For the text-containing cell, return its midpoint in [x, y] coordinate format. 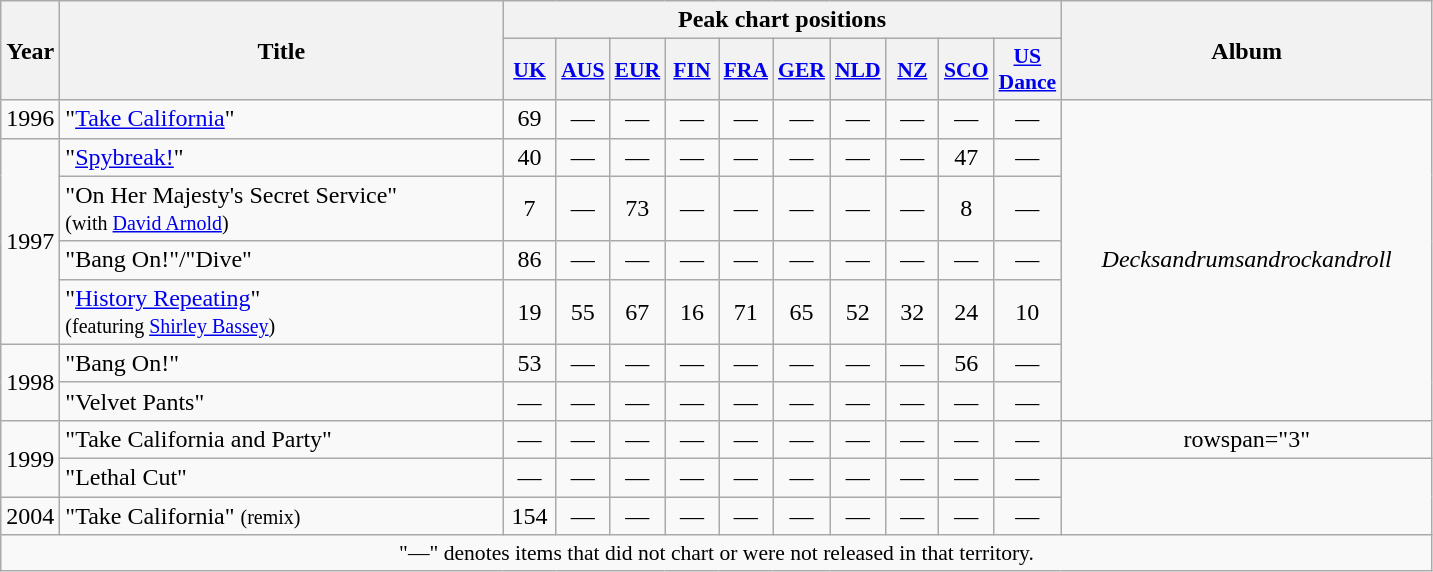
73 [638, 208]
1998 [30, 382]
55 [582, 312]
Album [1246, 50]
AUS [582, 70]
8 [966, 208]
19 [530, 312]
GER [802, 70]
FRA [746, 70]
67 [638, 312]
NLD [858, 70]
1999 [30, 458]
Title [282, 50]
"History Repeating"(featuring Shirley Bassey) [282, 312]
EUR [638, 70]
16 [692, 312]
"On Her Majesty's Secret Service"(with David Arnold) [282, 208]
Year [30, 50]
7 [530, 208]
2004 [30, 515]
NZ [912, 70]
71 [746, 312]
86 [530, 260]
69 [530, 119]
"Bang On!" [282, 363]
154 [530, 515]
"Take California" (remix) [282, 515]
"Velvet Pants" [282, 401]
40 [530, 157]
1996 [30, 119]
1997 [30, 241]
Peak chart positions [782, 20]
UK [530, 70]
52 [858, 312]
"Lethal Cut" [282, 477]
Decksandrumsandrockandroll [1246, 260]
rowspan="3" [1246, 439]
24 [966, 312]
"—" denotes items that did not chart or were not released in that territory. [716, 553]
"Take California and Party" [282, 439]
SCO [966, 70]
65 [802, 312]
10 [1027, 312]
56 [966, 363]
USDance [1027, 70]
47 [966, 157]
"Bang On!"/"Dive" [282, 260]
53 [530, 363]
"Spybreak!" [282, 157]
32 [912, 312]
FIN [692, 70]
"Take California" [282, 119]
